Detect which cell encompasses the target text, then output its [x, y] center coordinate. 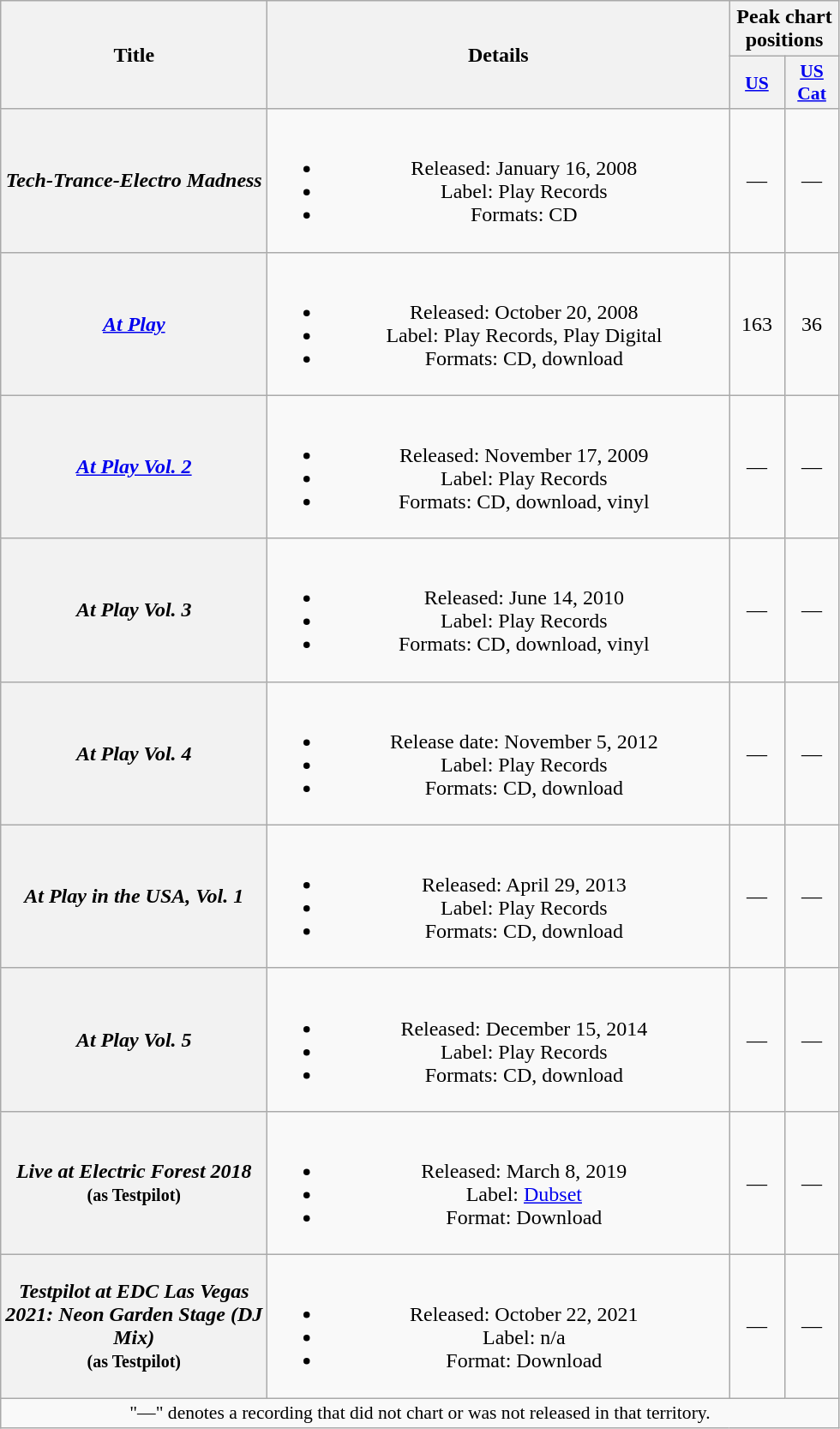
Released: November 17, 2009Label: Play RecordsFormats: CD, download, vinyl [499, 466]
Released: December 15, 2014Label: Play RecordsFormats: CD, download [499, 1039]
Testpilot at EDC Las Vegas 2021: Neon Garden Stage (DJ Mix) (as Testpilot) [134, 1325]
At Play [134, 324]
Live at Electric Forest 2018 (as Testpilot) [134, 1183]
Peak chart positions [784, 29]
At Play Vol. 3 [134, 610]
Released: October 20, 2008Label: Play Records, Play DigitalFormats: CD, download [499, 324]
At Play Vol. 5 [134, 1039]
163 [757, 324]
At Play in the USA, Vol. 1 [134, 897]
Released: April 29, 2013Label: Play RecordsFormats: CD, download [499, 897]
Released: October 22, 2021Label: n/aFormat: Download [499, 1325]
Release date: November 5, 2012Label: Play RecordsFormats: CD, download [499, 753]
Released: January 16, 2008Label: Play RecordsFormats: CD [499, 180]
"—" denotes a recording that did not chart or was not released in that territory. [420, 1413]
USCat [812, 82]
36 [812, 324]
Released: March 8, 2019Label: DubsetFormat: Download [499, 1183]
Tech-Trance-Electro Madness [134, 180]
Details [499, 55]
US [757, 82]
At Play Vol. 4 [134, 753]
Title [134, 55]
Released: June 14, 2010Label: Play RecordsFormats: CD, download, vinyl [499, 610]
At Play Vol. 2 [134, 466]
